For the text-containing cell, return its midpoint in [x, y] coordinate format. 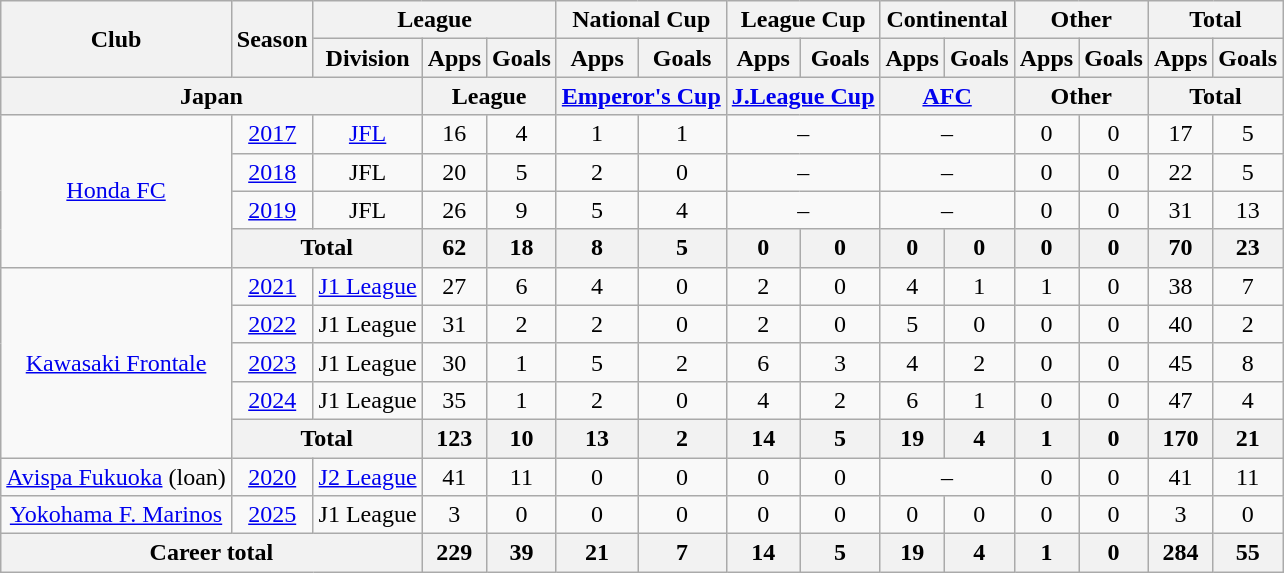
Honda FC [116, 191]
2021 [272, 286]
Japan [212, 96]
2024 [272, 400]
League Cup [803, 20]
35 [454, 400]
62 [454, 248]
J.League Cup [803, 96]
23 [1248, 248]
55 [1248, 553]
9 [522, 210]
17 [1180, 134]
Kawasaki Frontale [116, 362]
National Cup [641, 20]
40 [1180, 324]
30 [454, 362]
AFC [947, 96]
38 [1180, 286]
27 [454, 286]
J2 League [368, 477]
2023 [272, 362]
229 [454, 553]
45 [1180, 362]
123 [454, 438]
284 [1180, 553]
18 [522, 248]
Division [368, 58]
170 [1180, 438]
70 [1180, 248]
39 [522, 553]
10 [522, 438]
2022 [272, 324]
2019 [272, 210]
Avispa Fukuoka (loan) [116, 477]
Career total [212, 553]
2025 [272, 515]
Club [116, 39]
22 [1180, 172]
20 [454, 172]
Emperor's Cup [641, 96]
16 [454, 134]
2018 [272, 172]
Yokohama F. Marinos [116, 515]
Continental [947, 20]
26 [454, 210]
47 [1180, 400]
Season [272, 39]
2017 [272, 134]
2020 [272, 477]
